Locate the cell with the specified text and output its (x, y) center coordinate. 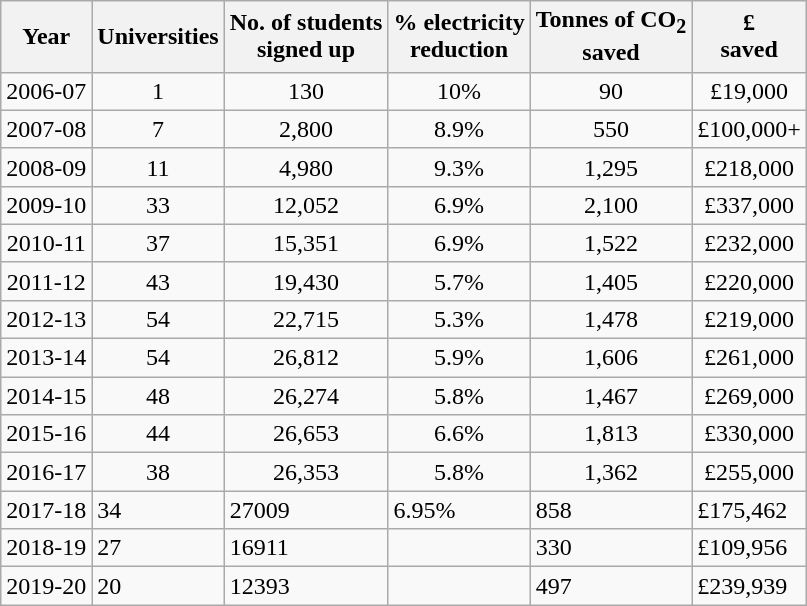
% electricityreduction (459, 36)
12393 (306, 586)
2019-20 (46, 586)
37 (158, 243)
7 (158, 129)
1,362 (611, 472)
497 (611, 586)
8.9% (459, 129)
19,430 (306, 281)
2016-17 (46, 472)
330 (611, 548)
1,295 (611, 167)
26,274 (306, 396)
2,100 (611, 205)
£218,000 (750, 167)
1,813 (611, 434)
44 (158, 434)
£109,956 (750, 548)
38 (158, 472)
5.3% (459, 319)
22,715 (306, 319)
26,812 (306, 358)
2012-13 (46, 319)
2,800 (306, 129)
2017-18 (46, 510)
26,353 (306, 472)
No. of studentssigned up (306, 36)
16911 (306, 548)
£330,000 (750, 434)
1 (158, 91)
27009 (306, 510)
20 (158, 586)
10% (459, 91)
33 (158, 205)
£saved (750, 36)
2006-07 (46, 91)
£232,000 (750, 243)
11 (158, 167)
Year (46, 36)
1,405 (611, 281)
5.7% (459, 281)
15,351 (306, 243)
9.3% (459, 167)
6.95% (459, 510)
858 (611, 510)
£269,000 (750, 396)
£219,000 (750, 319)
£220,000 (750, 281)
Tonnes of CO2saved (611, 36)
6.6% (459, 434)
£337,000 (750, 205)
2009-10 (46, 205)
2013-14 (46, 358)
2014-15 (46, 396)
26,653 (306, 434)
2011-12 (46, 281)
£175,462 (750, 510)
£19,000 (750, 91)
£255,000 (750, 472)
£261,000 (750, 358)
4,980 (306, 167)
2018-19 (46, 548)
1,478 (611, 319)
12,052 (306, 205)
550 (611, 129)
1,467 (611, 396)
£100,000+ (750, 129)
2007-08 (46, 129)
27 (158, 548)
£239,939 (750, 586)
43 (158, 281)
130 (306, 91)
2015-16 (46, 434)
90 (611, 91)
2010-11 (46, 243)
Universities (158, 36)
1,522 (611, 243)
2008-09 (46, 167)
5.9% (459, 358)
48 (158, 396)
1,606 (611, 358)
34 (158, 510)
